Detect which cell encompasses the target text, then output its [X, Y] center coordinate. 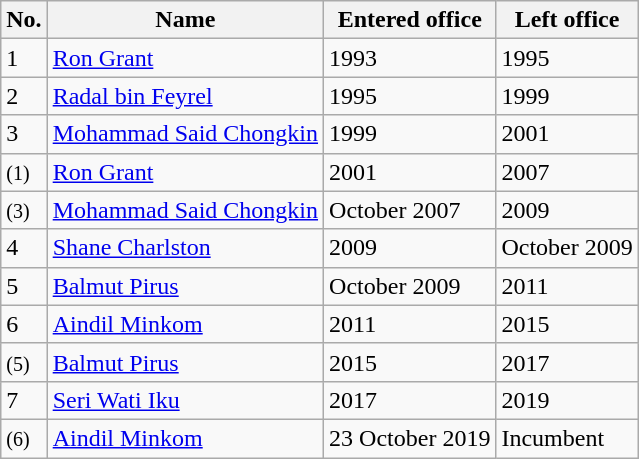
Left office [567, 20]
5 [24, 286]
Seri Wati Iku [185, 400]
Radal bin Feyrel [185, 96]
3 [24, 134]
4 [24, 248]
No. [24, 20]
October 2007 [410, 210]
(5) [24, 362]
2 [24, 96]
(3) [24, 210]
6 [24, 324]
Name [185, 20]
2007 [567, 172]
Shane Charlston [185, 248]
(6) [24, 438]
2019 [567, 400]
1 [24, 58]
1993 [410, 58]
(1) [24, 172]
7 [24, 400]
23 October 2019 [410, 438]
Incumbent [567, 438]
Entered office [410, 20]
